Extract the [X, Y] coordinate from the center of the cell holding the provided text.  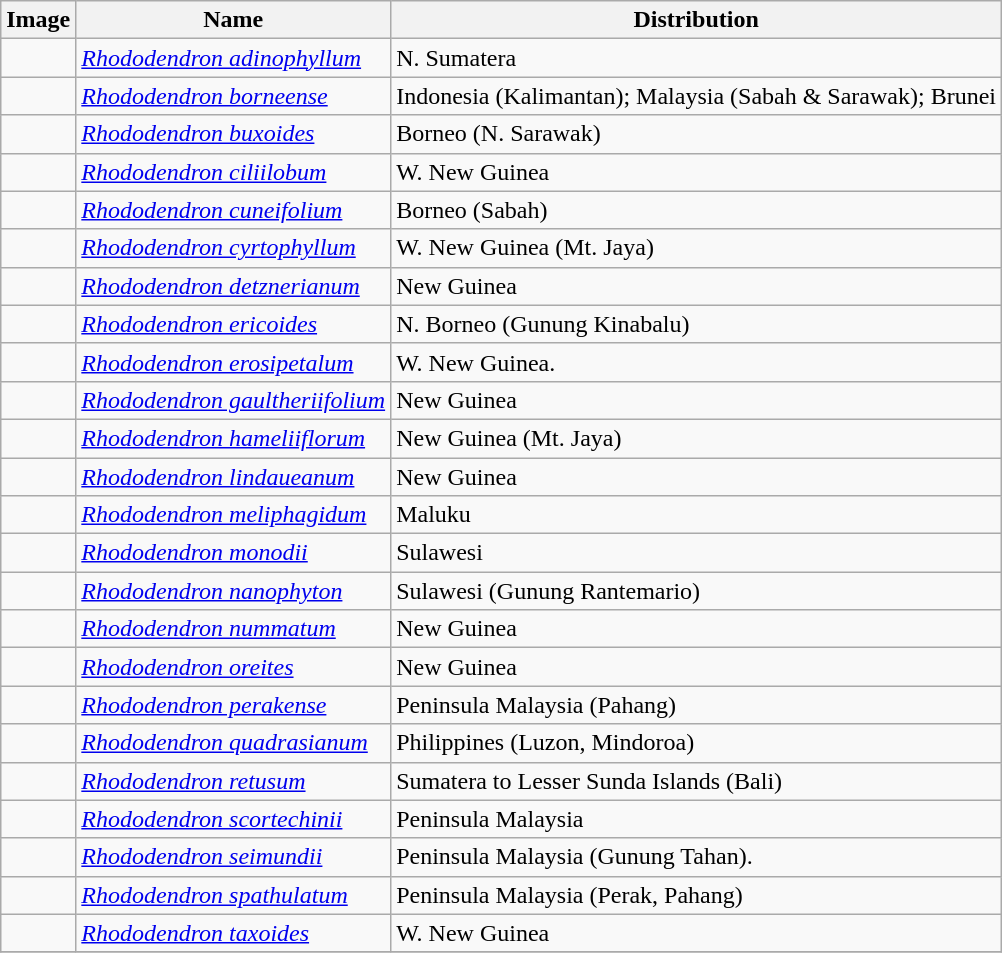
Rhododendron ericoides [234, 324]
Rhododendron quadrasianum [234, 743]
Rhododendron lindaueanum [234, 477]
Sulawesi [696, 553]
Rhododendron spathulatum [234, 895]
Rhododendron adinophyllum [234, 58]
Image [38, 20]
Rhododendron seimundii [234, 857]
Name [234, 20]
Distribution [696, 20]
Rhododendron monodii [234, 553]
New Guinea (Mt. Jaya) [696, 438]
Rhododendron detznerianum [234, 286]
Rhododendron borneense [234, 96]
Rhododendron perakense [234, 705]
Rhododendron retusum [234, 781]
Rhododendron taxoides [234, 933]
Peninsula Malaysia (Perak, Pahang) [696, 895]
Philippines (Luzon, Mindoroa) [696, 743]
Rhododendron nummatum [234, 629]
Indonesia (Kalimantan); Malaysia (Sabah & Sarawak); Brunei [696, 96]
Rhododendron meliphagidum [234, 515]
Rhododendron scortechinii [234, 819]
Rhododendron ciliilobum [234, 172]
Rhododendron cyrtophyllum [234, 248]
Sulawesi (Gunung Rantemario) [696, 591]
Borneo (N. Sarawak) [696, 134]
N. Borneo (Gunung Kinabalu) [696, 324]
Rhododendron nanophyton [234, 591]
W. New Guinea. [696, 362]
Peninsula Malaysia [696, 819]
Borneo (Sabah) [696, 210]
N. Sumatera [696, 58]
Rhododendron erosipetalum [234, 362]
Rhododendron cuneifolium [234, 210]
Rhododendron gaultheriifolium [234, 400]
Peninsula Malaysia (Pahang) [696, 705]
W. New Guinea (Mt. Jaya) [696, 248]
Sumatera to Lesser Sunda Islands (Bali) [696, 781]
Rhododendron buxoides [234, 134]
Rhododendron oreites [234, 667]
Rhododendron hameliiflorum [234, 438]
Peninsula Malaysia (Gunung Tahan). [696, 857]
Maluku [696, 515]
